Find where the given text appears and provide that cell's center as (x, y) coordinate. 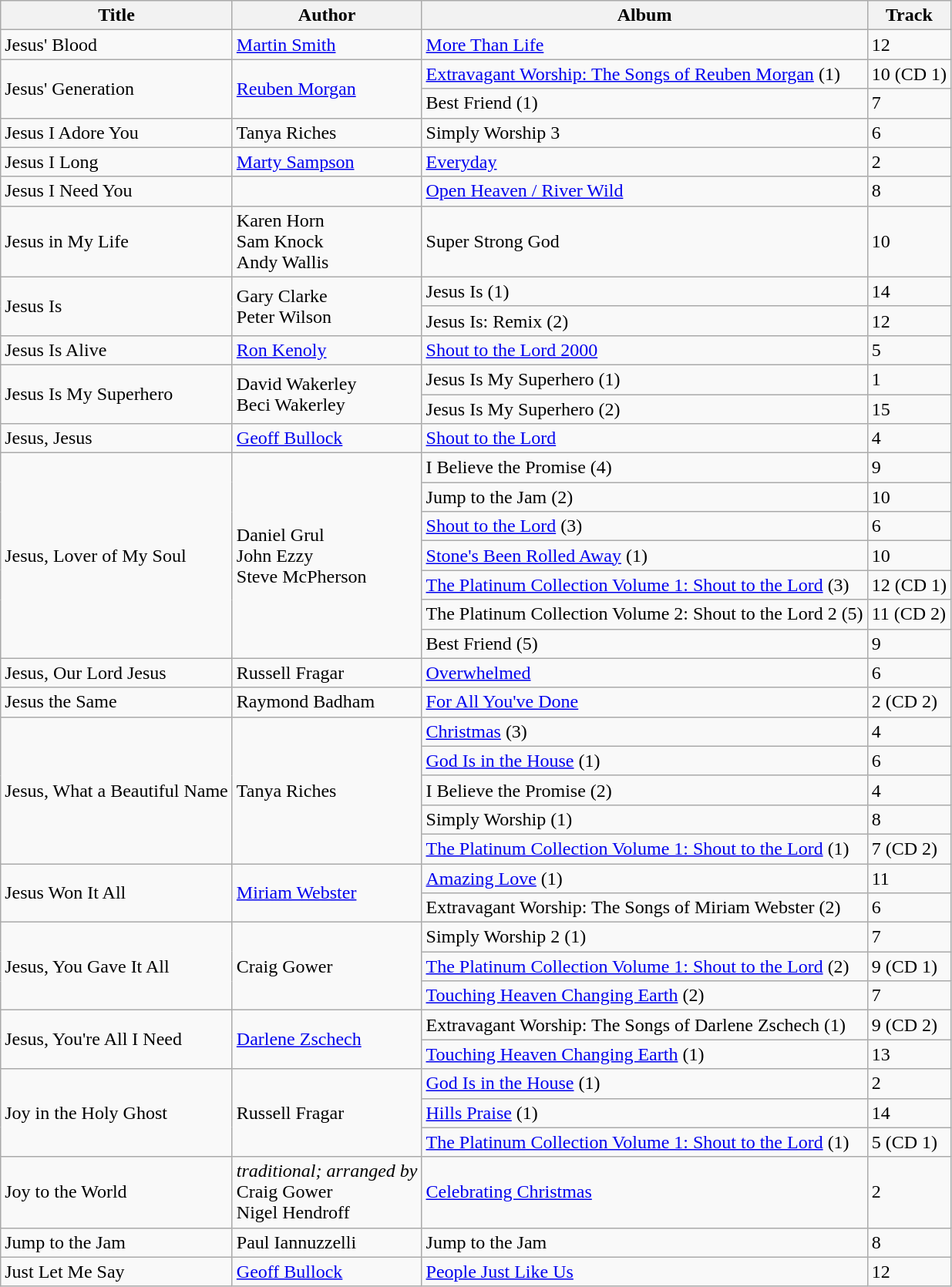
Miriam Webster (327, 892)
9 (CD 2) (909, 1025)
2 (CD 2) (909, 702)
Simply Worship 3 (644, 133)
Super Strong God (644, 241)
The Platinum Collection Volume 1: Shout to the Lord (3) (644, 585)
Jesus' Generation (117, 89)
Jesus Is My Superhero (2) (644, 409)
Jesus Is My Superhero (1) (644, 379)
Jesus, You Gave It All (117, 966)
Jesus, You're All I Need (117, 1040)
Overwhelmed (644, 673)
Extravagant Worship: The Songs of Reuben Morgan (1) (644, 74)
Jesus' Blood (117, 45)
Daniel Grul John Ezzy Steve McPherson (327, 556)
Shout to the Lord 2000 (644, 350)
Hills Praise (1) (644, 1113)
Shout to the Lord (3) (644, 526)
12 (CD 1) (909, 585)
Album (644, 15)
Raymond Badham (327, 702)
Simply Worship (1) (644, 819)
Paul Iannuzzelli (327, 1242)
Jesus Is (1) (644, 291)
Jesus Is Alive (117, 350)
Jump to the Jam (2) (644, 497)
5 (CD 1) (909, 1142)
Jesus, What a Beautiful Name (117, 790)
Darlene Zschech (327, 1040)
Best Friend (5) (644, 643)
Marty Sampson (327, 162)
Extravagant Worship: The Songs of Darlene Zschech (1) (644, 1025)
For All You've Done (644, 702)
7 (CD 2) (909, 848)
Joy in the Holy Ghost (117, 1113)
Jesus Is: Remix (2) (644, 321)
Touching Heaven Changing Earth (1) (644, 1054)
Track (909, 15)
Jesus in My Life (117, 241)
Jesus, Jesus (117, 439)
13 (909, 1054)
Jesus Won It All (117, 892)
Title (117, 15)
traditional; arranged by Craig GowerNigel Hendroff (327, 1192)
More Than Life (644, 45)
9 (CD 1) (909, 966)
Jesus I Need You (117, 191)
11 (909, 878)
15 (909, 409)
Stone's Been Rolled Away (1) (644, 556)
People Just Like Us (644, 1272)
Extravagant Worship: The Songs of Miriam Webster (2) (644, 908)
Jesus the Same (117, 702)
Just Let Me Say (117, 1272)
Amazing Love (1) (644, 878)
Shout to the Lord (644, 439)
The Platinum Collection Volume 2: Shout to the Lord 2 (5) (644, 614)
10 (CD 1) (909, 74)
Jesus, Our Lord Jesus (117, 673)
Joy to the World (117, 1192)
Jesus Is My Superhero (117, 394)
Gary Clarke Peter Wilson (327, 306)
Reuben Morgan (327, 89)
Craig Gower (327, 966)
I Believe the Promise (4) (644, 468)
Open Heaven / River Wild (644, 191)
Touching Heaven Changing Earth (2) (644, 996)
Jesus, Lover of My Soul (117, 556)
1 (909, 379)
Jesus I Adore You (117, 133)
Jesus I Long (117, 162)
David Wakerley Beci Wakerley (327, 394)
5 (909, 350)
Jesus Is (117, 306)
I Believe the Promise (2) (644, 790)
11 (CD 2) (909, 614)
Martin Smith (327, 45)
Author (327, 15)
Everyday (644, 162)
Karen Horn Sam Knock Andy Wallis (327, 241)
Simply Worship 2 (1) (644, 937)
Christmas (3) (644, 731)
Celebrating Christmas (644, 1192)
Best Friend (1) (644, 103)
Ron Kenoly (327, 350)
The Platinum Collection Volume 1: Shout to the Lord (2) (644, 966)
